Output the [X, Y] coordinate of the center of the cell containing the given text.  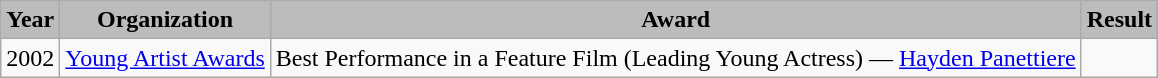
Award [676, 20]
Best Performance in a Feature Film (Leading Young Actress) — Hayden Panettiere [676, 58]
Result [1119, 20]
Organization [165, 20]
Year [30, 20]
Young Artist Awards [165, 58]
2002 [30, 58]
